Return the (X, Y) coordinate for the center point of the cell that contains the specified text.  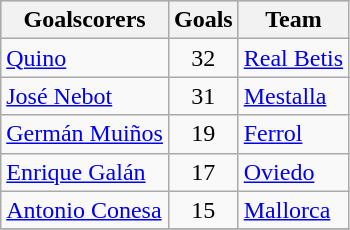
Real Betis (293, 58)
19 (203, 134)
Goalscorers (85, 20)
Mestalla (293, 96)
15 (203, 210)
Quino (85, 58)
Germán Muiños (85, 134)
José Nebot (85, 96)
Antonio Conesa (85, 210)
17 (203, 172)
Goals (203, 20)
31 (203, 96)
Team (293, 20)
Oviedo (293, 172)
32 (203, 58)
Ferrol (293, 134)
Mallorca (293, 210)
Enrique Galán (85, 172)
